Return [x, y] of the center of cell containing provided text 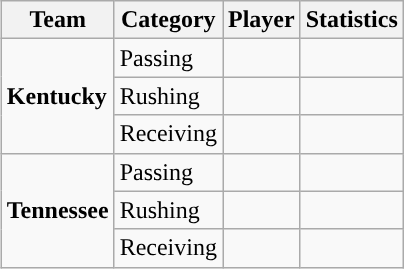
Player [261, 20]
Statistics [352, 20]
Kentucky [58, 96]
Team [58, 20]
Category [168, 20]
Tennessee [58, 210]
